Output the [x, y] coordinate of the center of the cell containing the given text.  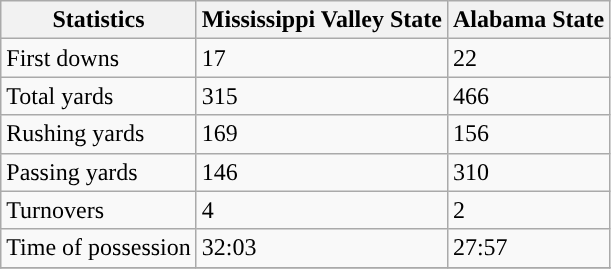
169 [322, 134]
Passing yards [99, 172]
27:57 [528, 248]
310 [528, 172]
First downs [99, 58]
Time of possession [99, 248]
17 [322, 58]
22 [528, 58]
146 [322, 172]
Rushing yards [99, 134]
156 [528, 134]
2 [528, 210]
Turnovers [99, 210]
Alabama State [528, 20]
315 [322, 96]
Total yards [99, 96]
466 [528, 96]
32:03 [322, 248]
Mississippi Valley State [322, 20]
4 [322, 210]
Statistics [99, 20]
